Provide the (x, y) coordinate of the cell's center where the given text is located.  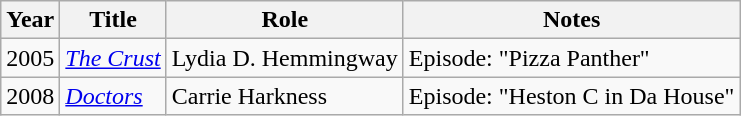
2008 (30, 96)
Title (113, 20)
Episode: "Heston C in Da House" (572, 96)
The Crust (113, 58)
Carrie Harkness (284, 96)
Year (30, 20)
Lydia D. Hemmingway (284, 58)
2005 (30, 58)
Doctors (113, 96)
Role (284, 20)
Episode: "Pizza Panther" (572, 58)
Notes (572, 20)
